Locate the cell with the specified text and output its [x, y] center coordinate. 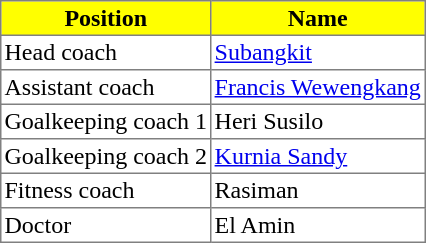
Francis Wewengkang [318, 87]
Position [106, 18]
Goalkeeping coach 1 [106, 121]
Head coach [106, 52]
El Amin [318, 225]
Fitness coach [106, 190]
Subangkit [318, 52]
Heri Susilo [318, 121]
Assistant coach [106, 87]
Rasiman [318, 190]
Name [318, 18]
Kurnia Sandy [318, 156]
Doctor [106, 225]
Goalkeeping coach 2 [106, 156]
